Find where the given text appears and provide that cell's center as (x, y) coordinate. 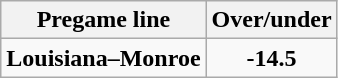
Louisiana–Monroe (104, 58)
-14.5 (272, 58)
Pregame line (104, 20)
Over/under (272, 20)
